Determine the (x, y) coordinate at the center of the cell enclosing the given text.  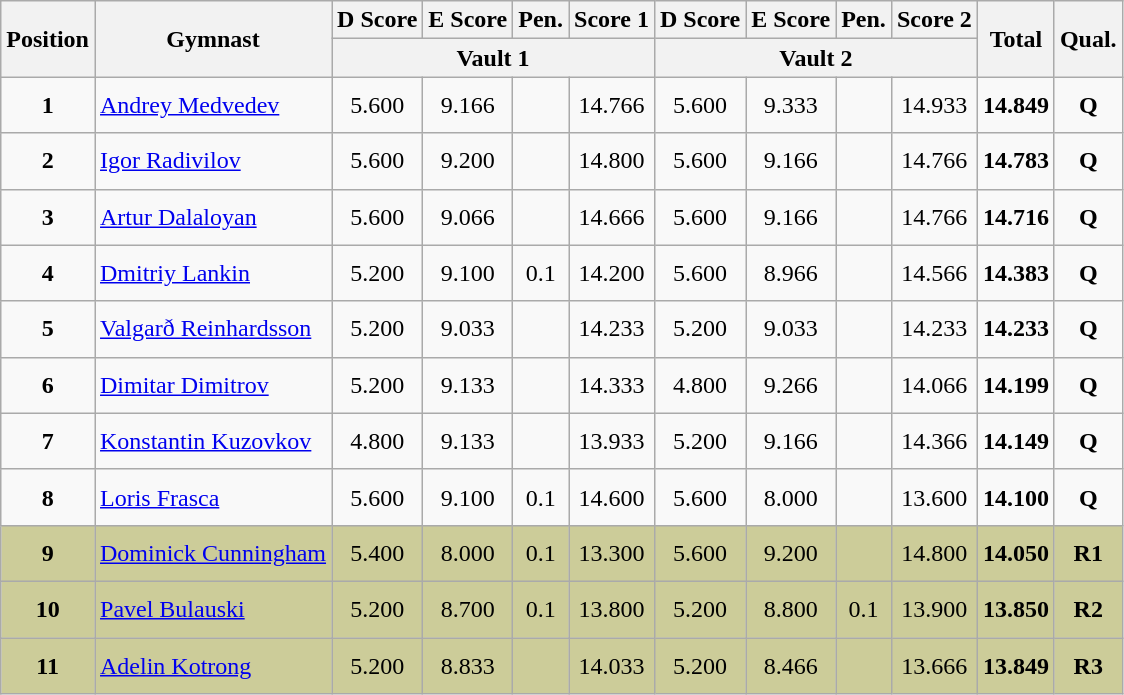
11 (48, 666)
9.266 (791, 385)
14.100 (1016, 497)
2 (48, 161)
Score 1 (611, 20)
Dmitriy Lankin (212, 273)
14.783 (1016, 161)
Andrey Medvedev (212, 105)
8.700 (468, 609)
13.850 (1016, 609)
8.466 (791, 666)
14.333 (611, 385)
Igor Radivilov (212, 161)
8.966 (791, 273)
Qual. (1088, 39)
14.149 (1016, 441)
14.383 (1016, 273)
Total (1016, 39)
Pavel Bulauski (212, 609)
6 (48, 385)
13.800 (611, 609)
14.600 (611, 497)
Loris Frasca (212, 497)
5.400 (378, 553)
13.300 (611, 553)
Adelin Kotrong (212, 666)
8 (48, 497)
14.066 (934, 385)
Position (48, 39)
14.033 (611, 666)
Konstantin Kuzovkov (212, 441)
14.716 (1016, 217)
13.849 (1016, 666)
4 (48, 273)
3 (48, 217)
Dominick Cunningham (212, 553)
13.900 (934, 609)
7 (48, 441)
Gymnast (212, 39)
9 (48, 553)
9.333 (791, 105)
14.566 (934, 273)
5 (48, 329)
14.666 (611, 217)
Vault 1 (494, 58)
R1 (1088, 553)
13.666 (934, 666)
8.833 (468, 666)
R2 (1088, 609)
Artur Dalaloyan (212, 217)
14.849 (1016, 105)
Vault 2 (816, 58)
10 (48, 609)
Dimitar Dimitrov (212, 385)
Valgarð Reinhardsson (212, 329)
14.366 (934, 441)
14.200 (611, 273)
14.933 (934, 105)
14.050 (1016, 553)
Score 2 (934, 20)
13.600 (934, 497)
1 (48, 105)
8.800 (791, 609)
R3 (1088, 666)
13.933 (611, 441)
9.066 (468, 217)
14.199 (1016, 385)
